Find where the given text appears and provide that cell's center as [x, y] coordinate. 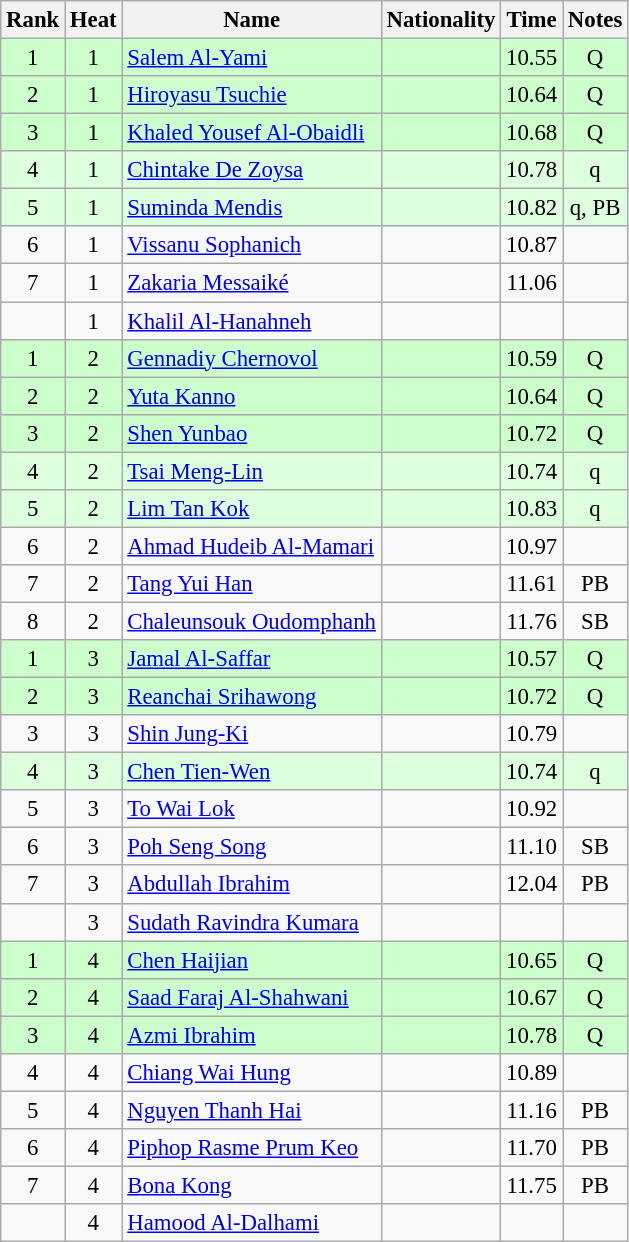
10.87 [532, 245]
11.06 [532, 283]
Yuta Kanno [252, 396]
Hamood Al-Dalhami [252, 1223]
Abdullah Ibrahim [252, 885]
10.83 [532, 509]
Chen Tien-Wen [252, 772]
11.76 [532, 621]
Salem Al-Yami [252, 58]
Chen Haijian [252, 960]
10.89 [532, 1073]
Nationality [440, 20]
Hiroyasu Tsuchie [252, 95]
10.82 [532, 208]
Piphop Rasme Prum Keo [252, 1148]
q, PB [596, 208]
10.55 [532, 58]
11.16 [532, 1110]
Notes [596, 20]
Poh Seng Song [252, 847]
Sudath Ravindra Kumara [252, 922]
Ahmad Hudeib Al-Mamari [252, 546]
Khalil Al-Hanahneh [252, 321]
10.97 [532, 546]
10.67 [532, 997]
10.68 [532, 133]
Khaled Yousef Al-Obaidli [252, 133]
Nguyen Thanh Hai [252, 1110]
10.92 [532, 809]
Gennadiy Chernovol [252, 358]
11.75 [532, 1185]
Rank [33, 20]
11.61 [532, 584]
Lim Tan Kok [252, 509]
10.65 [532, 960]
Time [532, 20]
Chintake De Zoysa [252, 170]
11.70 [532, 1148]
Azmi Ibrahim [252, 1035]
Chaleunsouk Oudomphanh [252, 621]
Suminda Mendis [252, 208]
Tsai Meng-Lin [252, 471]
10.59 [532, 358]
Name [252, 20]
Saad Faraj Al-Shahwani [252, 997]
Shin Jung-Ki [252, 734]
10.79 [532, 734]
Vissanu Sophanich [252, 245]
Zakaria Messaiké [252, 283]
12.04 [532, 885]
10.57 [532, 659]
11.10 [532, 847]
8 [33, 621]
Bona Kong [252, 1185]
Heat [94, 20]
Tang Yui Han [252, 584]
Chiang Wai Hung [252, 1073]
To Wai Lok [252, 809]
Reanchai Srihawong [252, 697]
Jamal Al-Saffar [252, 659]
Shen Yunbao [252, 433]
